Identify which cell holds the provided text, then report its [X, Y] central coordinate. 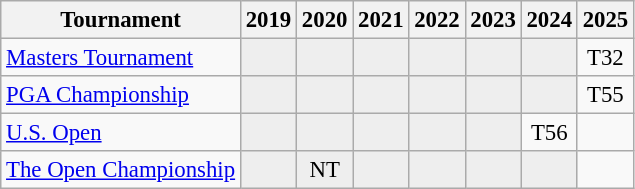
Tournament [121, 20]
Masters Tournament [121, 58]
T55 [605, 95]
2023 [493, 20]
2019 [268, 20]
NT [325, 170]
2025 [605, 20]
The Open Championship [121, 170]
T32 [605, 58]
2020 [325, 20]
PGA Championship [121, 95]
2024 [549, 20]
T56 [549, 133]
2021 [381, 20]
2022 [437, 20]
U.S. Open [121, 133]
